Identify which cell holds the provided text, then report its [X, Y] central coordinate. 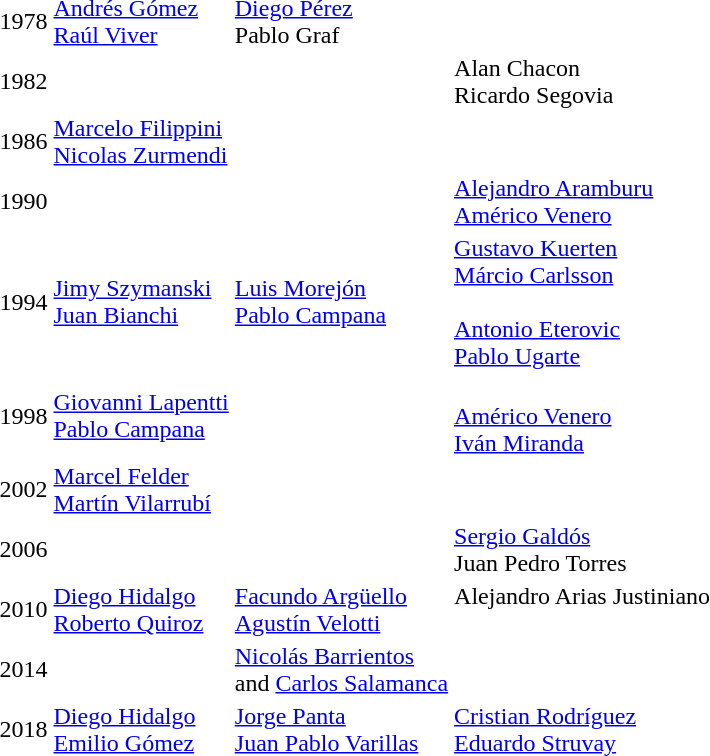
Nicolás Barrientos and Carlos Salamanca [341, 670]
Luis MorejónPablo Campana [341, 302]
Diego HidalgoRoberto Quiroz [141, 610]
Giovanni LapenttiPablo Campana [141, 416]
Marcelo FilippiniNicolas Zurmendi [141, 142]
Marcel FelderMartín Vilarrubí [141, 490]
Jimy SzymanskiJuan Bianchi [141, 302]
Facundo ArgüelloAgustín Velotti [341, 610]
